From the cell containing the given text, extract its center point as (X, Y) coordinate. 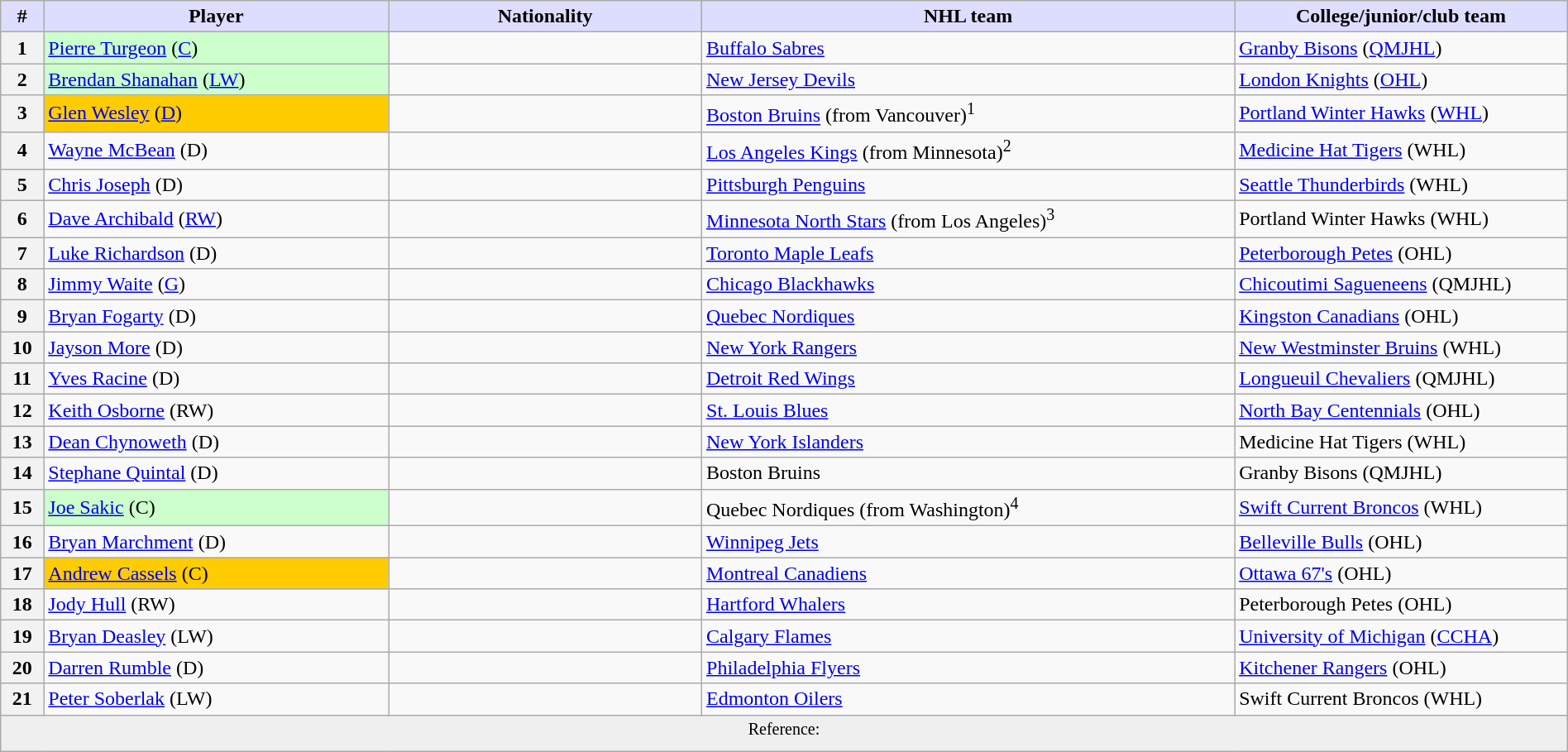
Jimmy Waite (G) (217, 285)
Glen Wesley (D) (217, 114)
Bryan Marchment (D) (217, 542)
New York Islanders (968, 442)
4 (22, 151)
20 (22, 668)
8 (22, 285)
Peter Soberlak (LW) (217, 699)
Wayne McBean (D) (217, 151)
# (22, 17)
11 (22, 379)
Philadelphia Flyers (968, 668)
Dean Chynoweth (D) (217, 442)
Dave Archibald (RW) (217, 218)
Belleville Bulls (OHL) (1401, 542)
9 (22, 316)
19 (22, 636)
Jody Hull (RW) (217, 605)
Winnipeg Jets (968, 542)
7 (22, 253)
Hartford Whalers (968, 605)
Longueuil Chevaliers (QMJHL) (1401, 379)
Andrew Cassels (C) (217, 573)
Boston Bruins (from Vancouver)1 (968, 114)
Stephane Quintal (D) (217, 473)
10 (22, 347)
14 (22, 473)
3 (22, 114)
Luke Richardson (D) (217, 253)
Los Angeles Kings (from Minnesota)2 (968, 151)
Quebec Nordiques (from Washington)4 (968, 508)
Quebec Nordiques (968, 316)
Bryan Deasley (LW) (217, 636)
Darren Rumble (D) (217, 668)
Chris Joseph (D) (217, 184)
Reference: (784, 733)
Boston Bruins (968, 473)
Montreal Canadiens (968, 573)
Jayson More (D) (217, 347)
18 (22, 605)
Seattle Thunderbirds (WHL) (1401, 184)
5 (22, 184)
Edmonton Oilers (968, 699)
Kingston Canadians (OHL) (1401, 316)
NHL team (968, 17)
Pierre Turgeon (C) (217, 48)
Ottawa 67's (OHL) (1401, 573)
Pittsburgh Penguins (968, 184)
Joe Sakic (C) (217, 508)
Toronto Maple Leafs (968, 253)
6 (22, 218)
13 (22, 442)
Brendan Shanahan (LW) (217, 79)
Minnesota North Stars (from Los Angeles)3 (968, 218)
Player (217, 17)
Buffalo Sabres (968, 48)
12 (22, 410)
Detroit Red Wings (968, 379)
1 (22, 48)
Nationality (546, 17)
2 (22, 79)
Bryan Fogarty (D) (217, 316)
15 (22, 508)
St. Louis Blues (968, 410)
17 (22, 573)
New York Rangers (968, 347)
London Knights (OHL) (1401, 79)
21 (22, 699)
Kitchener Rangers (OHL) (1401, 668)
University of Michigan (CCHA) (1401, 636)
Chicago Blackhawks (968, 285)
Keith Osborne (RW) (217, 410)
New Jersey Devils (968, 79)
Calgary Flames (968, 636)
North Bay Centennials (OHL) (1401, 410)
Yves Racine (D) (217, 379)
16 (22, 542)
College/junior/club team (1401, 17)
New Westminster Bruins (WHL) (1401, 347)
Chicoutimi Sagueneens (QMJHL) (1401, 285)
